For the text-containing cell, return its midpoint in [X, Y] coordinate format. 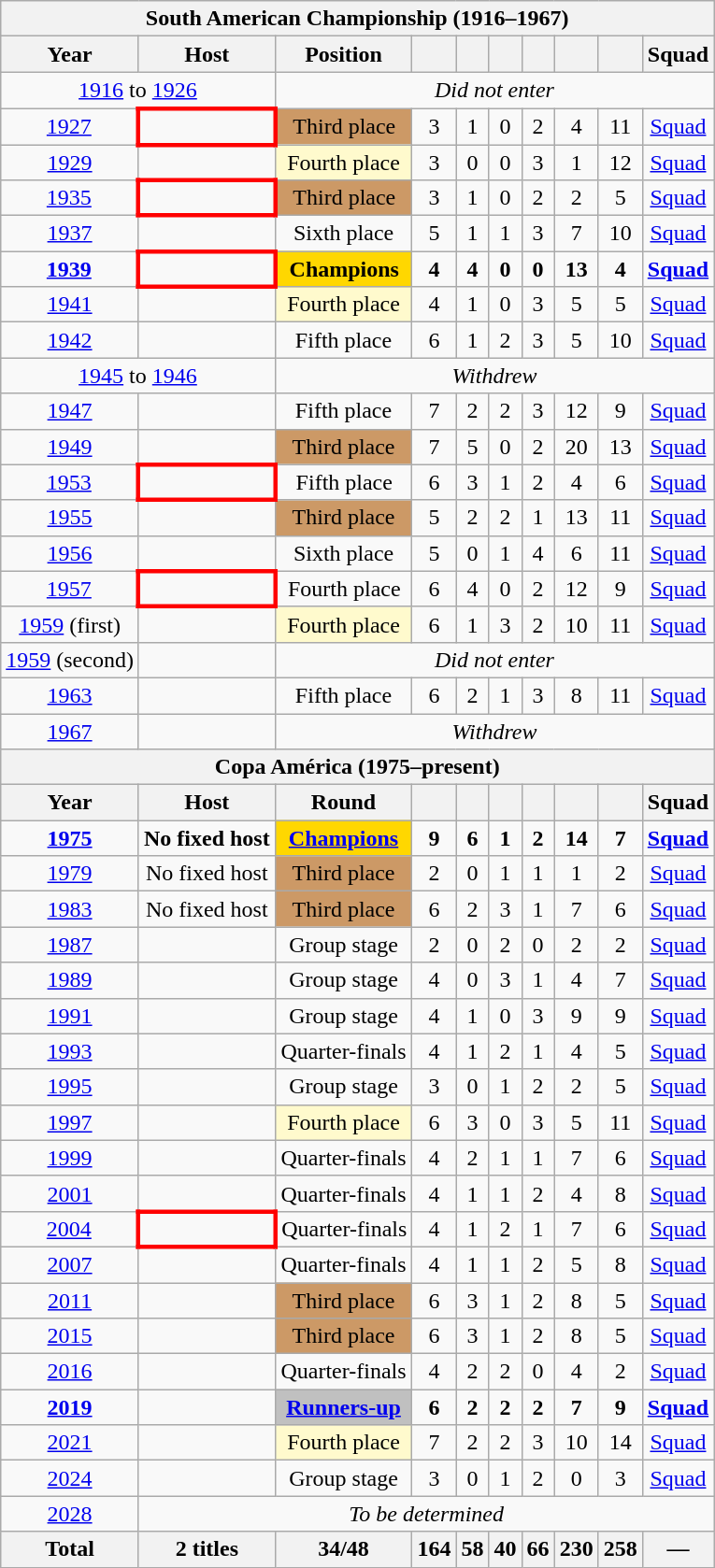
1947 [70, 411]
Runners-up [344, 1407]
1989 [70, 980]
66 [538, 1549]
1916 to 1926 [138, 91]
2004 [70, 1229]
1953 [70, 482]
1927 [70, 126]
1929 [70, 162]
1939 [70, 269]
— [678, 1549]
1935 [70, 198]
2021 [70, 1443]
1942 [70, 340]
2028 [70, 1514]
2019 [70, 1407]
1993 [70, 1051]
2001 [70, 1193]
2015 [70, 1336]
230 [576, 1549]
2007 [70, 1264]
2024 [70, 1478]
Copa América (1975–present) [357, 767]
1963 [70, 695]
1959 (first) [70, 624]
58 [473, 1549]
1991 [70, 1016]
1956 [70, 553]
1937 [70, 234]
1987 [70, 945]
1995 [70, 1087]
1957 [70, 589]
1959 (second) [70, 660]
South American Championship (1916–1967) [357, 19]
34/48 [344, 1549]
1949 [70, 447]
Round [344, 803]
1967 [70, 732]
1983 [70, 909]
1975 [70, 838]
To be determined [426, 1514]
2016 [70, 1372]
Total [70, 1549]
1941 [70, 305]
1999 [70, 1158]
Position [344, 54]
2011 [70, 1300]
40 [505, 1549]
258 [621, 1549]
1955 [70, 518]
164 [434, 1549]
1979 [70, 874]
2 titles [207, 1549]
1945 to 1946 [138, 376]
1997 [70, 1122]
20 [576, 447]
